From the cell containing the given text, extract its center point as [x, y] coordinate. 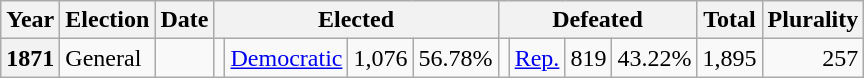
1871 [30, 58]
Date [184, 20]
Rep. [537, 58]
Elected [356, 20]
1,895 [730, 58]
Democratic [286, 58]
Total [730, 20]
General [108, 58]
Plurality [813, 20]
819 [588, 58]
56.78% [456, 58]
Election [108, 20]
43.22% [654, 58]
Year [30, 20]
257 [813, 58]
1,076 [380, 58]
Defeated [598, 20]
